Determine the [x, y] coordinate at the center of the cell enclosing the given text.  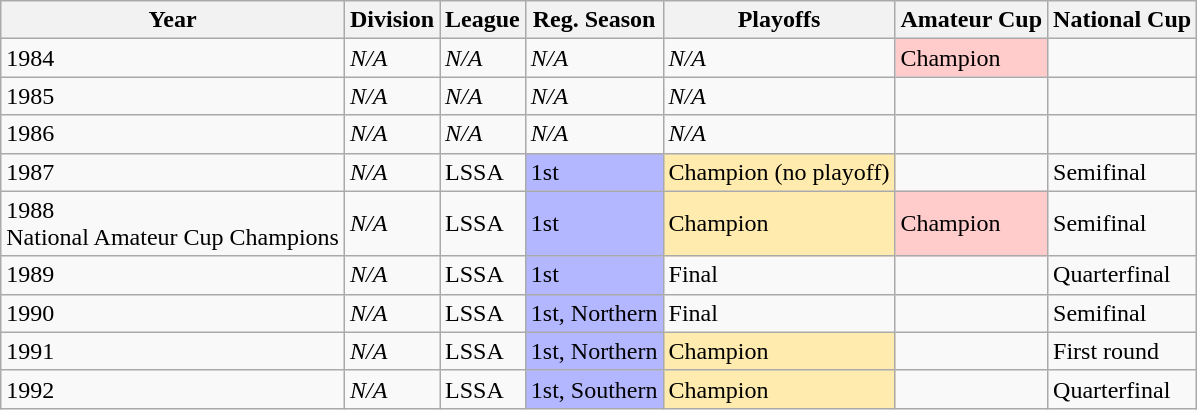
Reg. Season [594, 20]
1988National Amateur Cup Champions [173, 224]
1986 [173, 134]
Division [392, 20]
Playoffs [779, 20]
1st, Southern [594, 389]
League [483, 20]
1992 [173, 389]
1991 [173, 351]
National Cup [1122, 20]
Year [173, 20]
1989 [173, 275]
First round [1122, 351]
Champion (no playoff) [779, 172]
1985 [173, 96]
1990 [173, 313]
Amateur Cup [972, 20]
1987 [173, 172]
1984 [173, 58]
